Capture the cell that displays the provided text and extract its (X, Y) central coordinate. 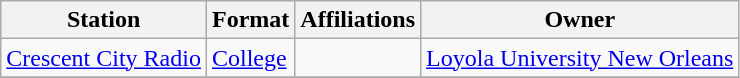
Affiliations (358, 20)
Station (104, 20)
Format (250, 20)
Crescent City Radio (104, 58)
College (250, 58)
Owner (580, 20)
Loyola University New Orleans (580, 58)
